Capture the cell that displays the provided text and extract its (x, y) central coordinate. 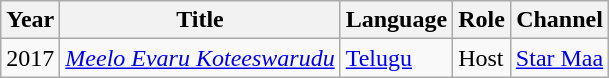
Language (396, 20)
Star Maa (559, 58)
Host (482, 58)
Role (482, 20)
Title (200, 20)
Telugu (396, 58)
Meelo Evaru Koteeswarudu (200, 58)
Year (30, 20)
2017 (30, 58)
Channel (559, 20)
